Capture the cell that displays the provided text and extract its [X, Y] central coordinate. 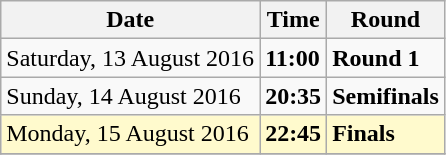
Date [130, 20]
11:00 [294, 58]
Round 1 [386, 58]
20:35 [294, 96]
Round [386, 20]
22:45 [294, 134]
Time [294, 20]
Sunday, 14 August 2016 [130, 96]
Semifinals [386, 96]
Finals [386, 134]
Monday, 15 August 2016 [130, 134]
Saturday, 13 August 2016 [130, 58]
